Scan for the cell matching the given text and deliver its (X, Y) coordinate at center. 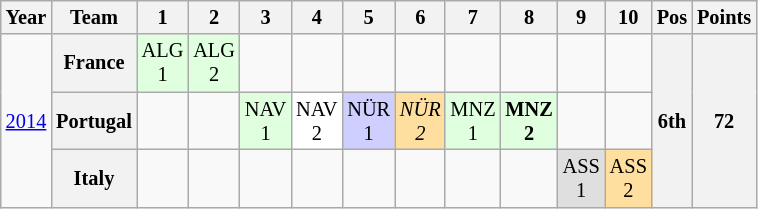
Italy (94, 178)
Year (26, 17)
Points (724, 17)
ASS2 (628, 178)
2014 (26, 120)
10 (628, 17)
NÜR1 (368, 121)
NAV2 (316, 121)
NÜR2 (420, 121)
1 (163, 17)
ALG2 (214, 63)
Team (94, 17)
ALG1 (163, 63)
MNZ2 (528, 121)
MNZ1 (472, 121)
France (94, 63)
3 (266, 17)
7 (472, 17)
9 (582, 17)
4 (316, 17)
6 (420, 17)
2 (214, 17)
Pos (672, 17)
6th (672, 120)
Portugal (94, 121)
8 (528, 17)
72 (724, 120)
5 (368, 17)
ASS1 (582, 178)
NAV1 (266, 121)
